Output the (X, Y) coordinate of the center of the cell containing the given text.  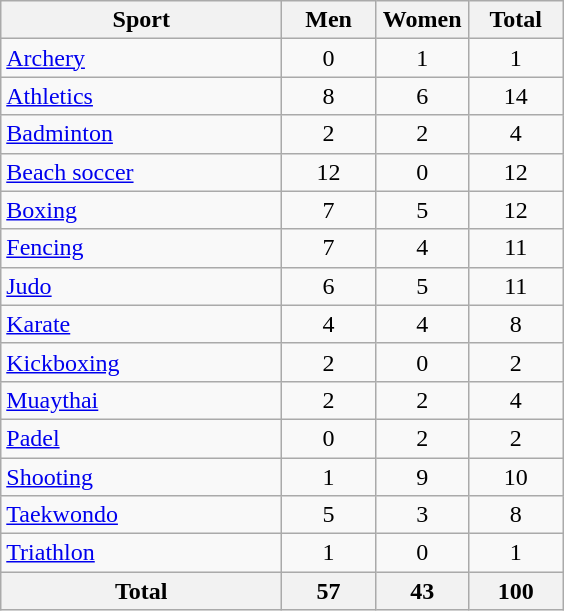
Beach soccer (142, 172)
Shooting (142, 477)
10 (516, 477)
Taekwondo (142, 515)
3 (422, 515)
Muaythai (142, 400)
100 (516, 591)
Men (329, 20)
Sport (142, 20)
14 (516, 96)
9 (422, 477)
Padel (142, 438)
43 (422, 591)
Badminton (142, 134)
Boxing (142, 210)
Judo (142, 286)
Triathlon (142, 553)
Kickboxing (142, 362)
Fencing (142, 248)
Karate (142, 324)
Archery (142, 58)
57 (329, 591)
Athletics (142, 96)
Women (422, 20)
